Locate the cell with the specified text and output its (x, y) center coordinate. 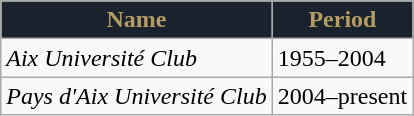
Period (342, 20)
2004–present (342, 96)
Name (136, 20)
Aix Université Club (136, 58)
1955–2004 (342, 58)
Pays d'Aix Université Club (136, 96)
